From the cell containing the given text, extract its center point as (x, y) coordinate. 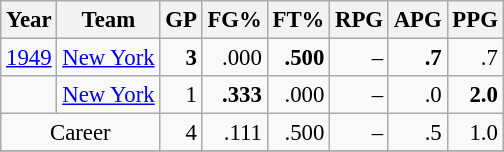
.333 (234, 95)
Year (29, 20)
APG (418, 20)
1949 (29, 58)
.111 (234, 133)
2.0 (475, 95)
3 (181, 58)
1.0 (475, 133)
Team (108, 20)
GP (181, 20)
RPG (360, 20)
1 (181, 95)
FT% (298, 20)
4 (181, 133)
.0 (418, 95)
.5 (418, 133)
PPG (475, 20)
FG% (234, 20)
Career (80, 133)
